For the text-containing cell, return its midpoint in [X, Y] coordinate format. 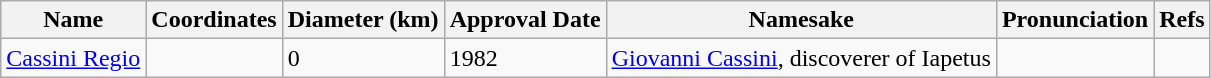
Pronunciation [1074, 20]
Cassini Regio [74, 58]
Coordinates [214, 20]
Name [74, 20]
1982 [525, 58]
Refs [1182, 20]
Giovanni Cassini, discoverer of Iapetus [801, 58]
Namesake [801, 20]
Diameter (km) [363, 20]
0 [363, 58]
Approval Date [525, 20]
